From the cell containing the given text, extract its center point as [X, Y] coordinate. 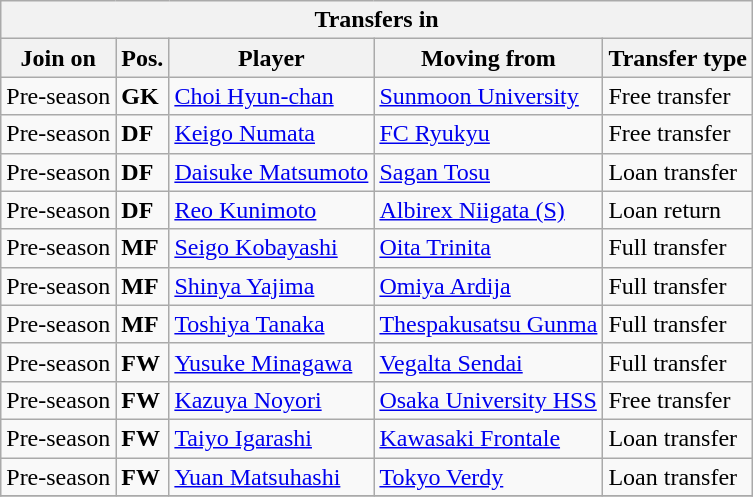
Pos. [142, 58]
Tokyo Verdy [488, 477]
Yuan Matsuhashi [272, 477]
FC Ryukyu [488, 134]
Moving from [488, 58]
Join on [58, 58]
Kawasaki Frontale [488, 438]
Shinya Yajima [272, 286]
GK [142, 96]
Kazuya Noyori [272, 400]
Loan return [678, 210]
Osaka University HSS [488, 400]
Reo Kunimoto [272, 210]
Daisuke Matsumoto [272, 172]
Oita Trinita [488, 248]
Seigo Kobayashi [272, 248]
Thespakusatsu Gunma [488, 324]
Player [272, 58]
Vegalta Sendai [488, 362]
Taiyo Igarashi [272, 438]
Choi Hyun-chan [272, 96]
Albirex Niigata (S) [488, 210]
Transfers in [377, 20]
Yusuke Minagawa [272, 362]
Omiya Ardija [488, 286]
Toshiya Tanaka [272, 324]
Sunmoon University [488, 96]
Keigo Numata [272, 134]
Sagan Tosu [488, 172]
Transfer type [678, 58]
